Scan for the cell matching the given text and deliver its (x, y) coordinate at center. 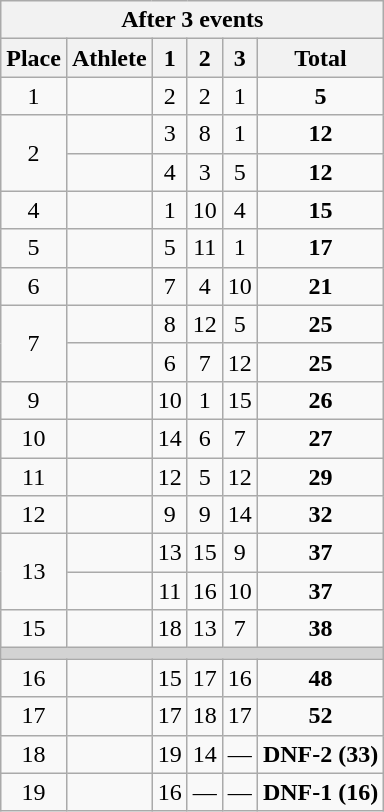
26 (320, 400)
48 (320, 678)
Place (34, 58)
After 3 events (192, 20)
DNF-2 (33) (320, 754)
32 (320, 515)
21 (320, 286)
Total (320, 58)
29 (320, 477)
Athlete (109, 58)
38 (320, 629)
52 (320, 716)
DNF-1 (16) (320, 792)
27 (320, 438)
